Capture the cell that displays the provided text and extract its [X, Y] central coordinate. 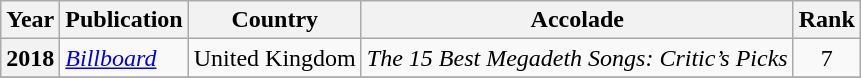
2018 [30, 58]
Year [30, 20]
7 [826, 58]
Rank [826, 20]
Billboard [124, 58]
Publication [124, 20]
Country [274, 20]
Accolade [577, 20]
United Kingdom [274, 58]
The 15 Best Megadeth Songs: Critic’s Picks [577, 58]
